Scan for the cell matching the given text and deliver its (X, Y) coordinate at center. 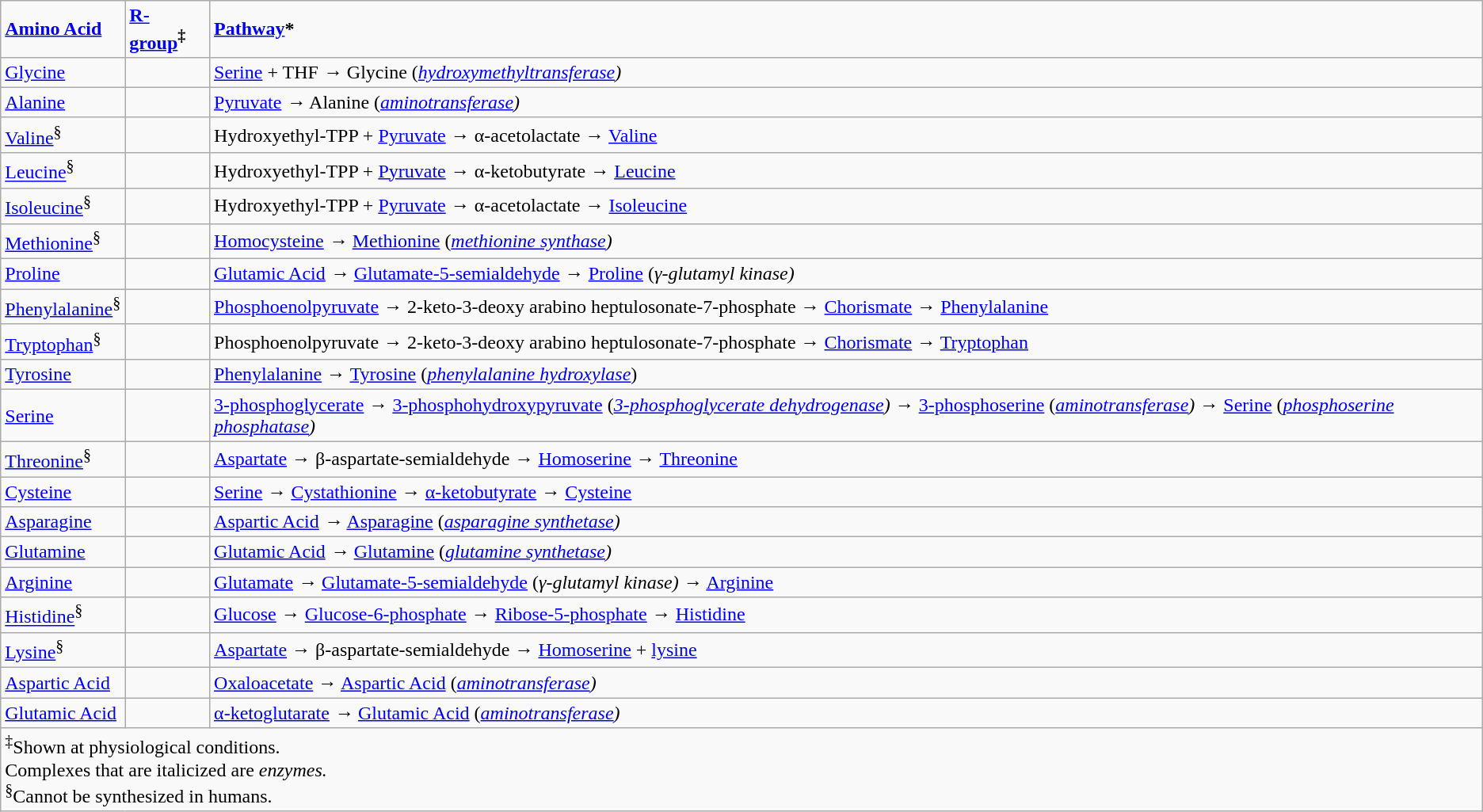
Aspartic Acid (63, 683)
Valine§ (63, 135)
Pathway* (846, 29)
Phenylalanine → Tyrosine (phenylalanine hydroxylase) (846, 375)
Hydroxyethyl-TPP + Pyruvate → α-acetolactate → Isoleucine (846, 206)
Homocysteine → Methionine (methionine synthase) (846, 241)
Aspartate → β-aspartate-semialdehyde → Homoserine + lysine (846, 650)
Glutamate → Glutamate-5-semialdehyde (γ-glutamyl kinase) → Arginine (846, 582)
Histidine§ (63, 615)
Alanine (63, 102)
Threonine§ (63, 459)
Aspartic Acid → Asparagine (asparagine synthetase) (846, 522)
Glutamic Acid → Glutamine (glutamine synthetase) (846, 552)
Aspartate → β-aspartate-semialdehyde → Homoserine → Threonine (846, 459)
Glutamine (63, 552)
Amino Acid (63, 29)
‡Shown at physiological conditions.Complexes that are italicized are enzymes.§Cannot be synthesized in humans. (741, 770)
Glutamic Acid → Glutamate-5-semialdehyde → Proline (γ-glutamyl kinase) (846, 274)
Proline (63, 274)
Glucose → Glucose-6-phosphate → Ribose-5-phosphate → Histidine (846, 615)
R-group‡ (168, 29)
Hydroxyethyl-TPP + Pyruvate → α-ketobutyrate → Leucine (846, 171)
Oxaloacetate → Aspartic Acid (aminotransferase) (846, 683)
Tyrosine (63, 375)
Glycine (63, 72)
Isoleucine§ (63, 206)
Arginine (63, 582)
Phenylalanine§ (63, 307)
Serine (63, 415)
Leucine§ (63, 171)
Asparagine (63, 522)
Methionine§ (63, 241)
α-ketoglutarate → Glutamic Acid (aminotransferase) (846, 713)
Phosphoenolpyruvate → 2-keto-3-deoxy arabino heptulosonate-7-phosphate → Chorismate → Phenylalanine (846, 307)
Lysine§ (63, 650)
Cysteine (63, 492)
Hydroxyethyl-TPP + Pyruvate → α-acetolactate → Valine (846, 135)
Serine → Cystathionine → α-ketobutyrate → Cysteine (846, 492)
Serine + THF → Glycine (hydroxymethyltransferase) (846, 72)
Pyruvate → Alanine (aminotransferase) (846, 102)
Phosphoenolpyruvate → 2-keto-3-deoxy arabino heptulosonate-7-phosphate → Chorismate → Tryptophan (846, 342)
Tryptophan§ (63, 342)
Glutamic Acid (63, 713)
